Extract the (x, y) coordinate from the center of the cell holding the provided text.  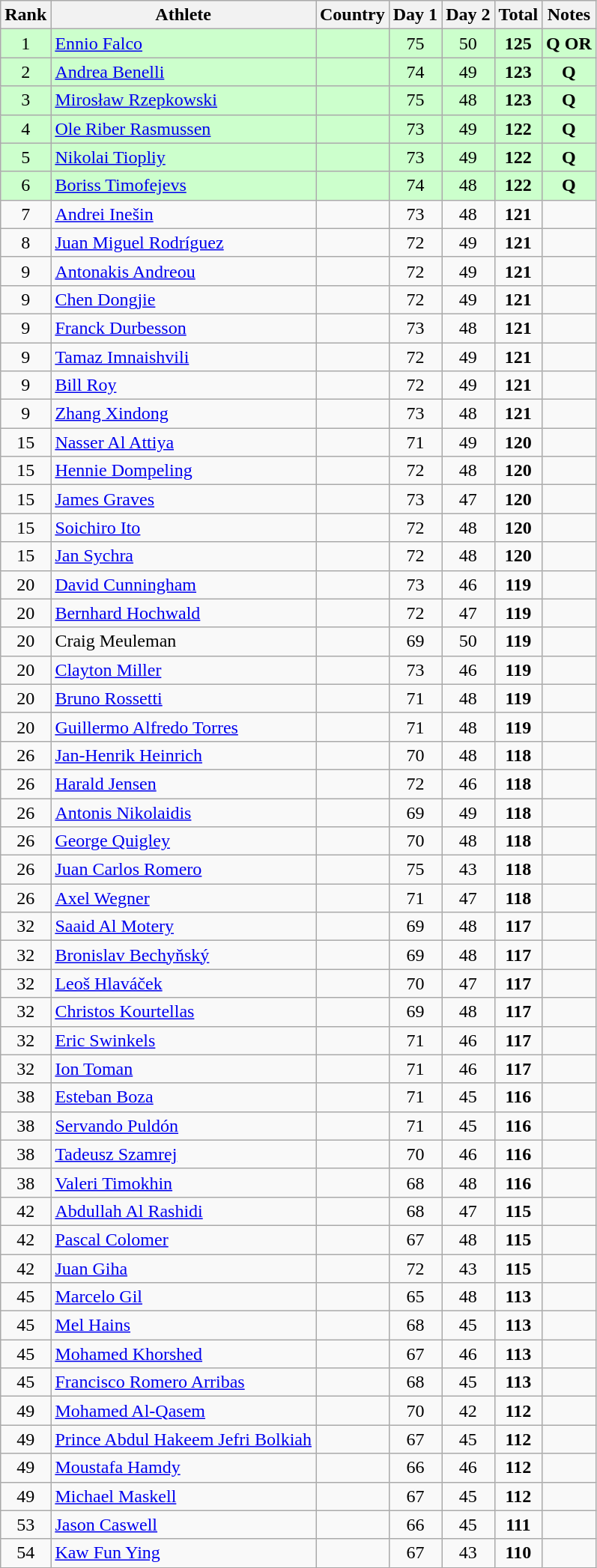
Leoš Hlaváček (184, 983)
Servando Puldón (184, 1126)
7 (25, 214)
Notes (569, 15)
1 (25, 43)
Soichiro Ito (184, 528)
Country (353, 15)
Craig Meuleman (184, 641)
David Cunningham (184, 585)
Juan Miguel Rodríguez (184, 242)
3 (25, 100)
8 (25, 242)
Juan Carlos Romero (184, 870)
Zhang Xindong (184, 414)
George Quigley (184, 841)
111 (518, 1525)
Moustafa Hamdy (184, 1468)
Ion Toman (184, 1069)
Chen Dongjie (184, 299)
Jan Sychra (184, 556)
Mohamed Al-Qasem (184, 1411)
Juan Giha (184, 1269)
Eric Swinkels (184, 1040)
James Graves (184, 499)
Tadeusz Szamrej (184, 1154)
Total (518, 15)
Antonis Nikolaidis (184, 812)
Nikolai Tiopliy (184, 157)
Day 2 (468, 15)
Franck Durbesson (184, 328)
Q OR (569, 43)
5 (25, 157)
Hennie Dompeling (184, 471)
54 (25, 1553)
Andrei Inešin (184, 214)
53 (25, 1525)
Axel Wegner (184, 898)
Bronislav Bechyňský (184, 955)
125 (518, 43)
Pascal Colomer (184, 1239)
Abdullah Al Rashidi (184, 1211)
Mohamed Khorshed (184, 1354)
4 (25, 129)
Bernhard Hochwald (184, 613)
Athlete (184, 15)
Valeri Timokhin (184, 1183)
Boriss Timofejevs (184, 186)
Saaid Al Motery (184, 927)
Harald Jensen (184, 784)
Bill Roy (184, 385)
65 (415, 1297)
Christos Kourtellas (184, 1012)
Antonakis Andreou (184, 271)
Michael Maskell (184, 1496)
Francisco Romero Arribas (184, 1382)
Jason Caswell (184, 1525)
Rank (25, 15)
Clayton Miller (184, 670)
Mel Hains (184, 1326)
Prince Abdul Hakeem Jefri Bolkiah (184, 1439)
Ole Riber Rasmussen (184, 129)
Day 1 (415, 15)
Nasser Al Attiya (184, 442)
Kaw Fun Ying (184, 1553)
Marcelo Gil (184, 1297)
Tamaz Imnaishvili (184, 357)
Esteban Boza (184, 1097)
Mirosław Rzepkowski (184, 100)
Ennio Falco (184, 43)
Jan-Henrik Heinrich (184, 755)
2 (25, 72)
Bruno Rossetti (184, 698)
110 (518, 1553)
Guillermo Alfredo Torres (184, 727)
6 (25, 186)
Andrea Benelli (184, 72)
